Scan for the cell matching the given text and deliver its [x, y] coordinate at center. 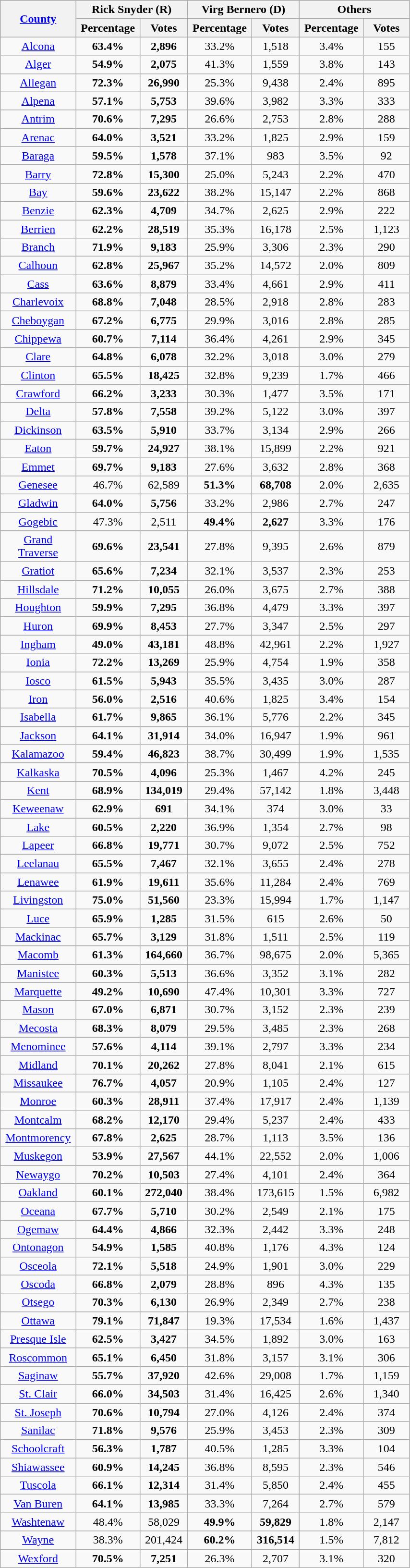
36.1% [220, 717]
1,176 [276, 1248]
32.3% [220, 1229]
St. Clair [38, 1394]
Genesee [38, 485]
272,040 [164, 1193]
92 [386, 156]
1,147 [386, 900]
79.1% [108, 1321]
7,812 [386, 1540]
23.3% [220, 900]
31.5% [220, 919]
Shiawassee [38, 1467]
6,982 [386, 1193]
Missaukee [38, 1083]
143 [386, 64]
3,352 [276, 973]
36.4% [220, 339]
39.2% [220, 412]
5,122 [276, 412]
49.4% [220, 521]
33 [386, 808]
34.7% [220, 210]
7,114 [164, 339]
Mason [38, 1010]
30,499 [276, 754]
2,627 [276, 521]
39.6% [220, 101]
2,797 [276, 1046]
769 [386, 882]
Huron [38, 626]
Calhoun [38, 266]
7,251 [164, 1558]
1,139 [386, 1101]
65.7% [108, 937]
10,794 [164, 1412]
2,147 [386, 1522]
6,871 [164, 1010]
5,513 [164, 973]
8,879 [164, 284]
Manistee [38, 973]
135 [386, 1284]
4,096 [164, 772]
8,453 [164, 626]
3,982 [276, 101]
39.1% [220, 1046]
316,514 [276, 1540]
35.6% [220, 882]
1,559 [276, 64]
Roscommon [38, 1357]
37.4% [220, 1101]
4,126 [276, 1412]
Ogemaw [38, 1229]
98,675 [276, 955]
Tuscola [38, 1485]
6,130 [164, 1302]
1,437 [386, 1321]
28,911 [164, 1101]
283 [386, 302]
Delta [38, 412]
Lenawee [38, 882]
65.1% [108, 1357]
579 [386, 1504]
71,847 [164, 1321]
6,078 [164, 357]
Montcalm [38, 1120]
72.3% [108, 83]
Monroe [38, 1101]
68.2% [108, 1120]
19,611 [164, 882]
35.3% [220, 229]
59.9% [108, 608]
134,019 [164, 790]
5,365 [386, 955]
3,485 [276, 1028]
43,181 [164, 644]
42.6% [220, 1375]
3,129 [164, 937]
28,519 [164, 229]
34.0% [220, 735]
173,615 [276, 1193]
Sanilac [38, 1431]
253 [386, 571]
22,552 [276, 1156]
Alcona [38, 46]
2,753 [276, 119]
38.2% [220, 192]
66.2% [108, 393]
24.9% [220, 1266]
7,234 [164, 571]
38.1% [220, 448]
2,516 [164, 699]
19.3% [220, 1321]
2,079 [164, 1284]
31,914 [164, 735]
60.2% [220, 1540]
Emmet [38, 466]
279 [386, 357]
57.8% [108, 412]
234 [386, 1046]
175 [386, 1211]
16,425 [276, 1394]
26.3% [220, 1558]
282 [386, 973]
1,585 [164, 1248]
68.9% [108, 790]
30.3% [220, 393]
62,589 [164, 485]
27.0% [220, 1412]
7,558 [164, 412]
Lapeer [38, 845]
Ontonagon [38, 1248]
1,354 [276, 827]
7,467 [164, 864]
Menominee [38, 1046]
12,170 [164, 1120]
2,986 [276, 503]
895 [386, 83]
Mackinac [38, 937]
201,424 [164, 1540]
Clinton [38, 375]
127 [386, 1083]
Oceana [38, 1211]
Allegan [38, 83]
Osceola [38, 1266]
309 [386, 1431]
61.5% [108, 681]
70.1% [108, 1065]
32.2% [220, 357]
Saginaw [38, 1375]
47.4% [220, 992]
247 [386, 503]
26.0% [220, 589]
Branch [38, 247]
36.7% [220, 955]
29.5% [220, 1028]
104 [386, 1449]
3,521 [164, 137]
61.9% [108, 882]
38.7% [220, 754]
Eaton [38, 448]
Wayne [38, 1540]
28.7% [220, 1138]
239 [386, 1010]
333 [386, 101]
25,967 [164, 266]
Cheboygan [38, 320]
Gladwin [38, 503]
Rick Snyder (R) [132, 10]
297 [386, 626]
59.5% [108, 156]
63.5% [108, 430]
176 [386, 521]
28.8% [220, 1284]
727 [386, 992]
266 [386, 430]
Keweenaw [38, 808]
2,896 [164, 46]
9,576 [164, 1431]
Chippewa [38, 339]
6,775 [164, 320]
28.5% [220, 302]
56.3% [108, 1449]
50 [386, 919]
455 [386, 1485]
13,985 [164, 1504]
2,349 [276, 1302]
51,560 [164, 900]
Hillsdale [38, 589]
64.8% [108, 357]
37.1% [220, 156]
15,300 [164, 174]
Grand Traverse [38, 547]
320 [386, 1558]
70.2% [108, 1175]
3,152 [276, 1010]
Berrien [38, 229]
67.2% [108, 320]
Crawford [38, 393]
Macomb [38, 955]
Mecosta [38, 1028]
358 [386, 662]
3,435 [276, 681]
29.9% [220, 320]
961 [386, 735]
62.2% [108, 229]
3,453 [276, 1431]
59,829 [276, 1522]
14,245 [164, 1467]
222 [386, 210]
5,710 [164, 1211]
Houghton [38, 608]
1.6% [331, 1321]
9,438 [276, 83]
4,754 [276, 662]
53.9% [108, 1156]
Leelanau [38, 864]
10,690 [164, 992]
66.0% [108, 1394]
411 [386, 284]
Otsego [38, 1302]
3,655 [276, 864]
63.6% [108, 284]
27.7% [220, 626]
7,048 [164, 302]
32.8% [220, 375]
5,776 [276, 717]
466 [386, 375]
72.8% [108, 174]
Alger [38, 64]
15,994 [276, 900]
268 [386, 1028]
1,477 [276, 393]
Antrim [38, 119]
29,008 [276, 1375]
55.7% [108, 1375]
23,622 [164, 192]
119 [386, 937]
Iron [38, 699]
46,823 [164, 754]
1,105 [276, 1083]
5,756 [164, 503]
60.7% [108, 339]
Newaygo [38, 1175]
20.9% [220, 1083]
155 [386, 46]
Lake [38, 827]
72.2% [108, 662]
1,467 [276, 772]
57,142 [276, 790]
5,753 [164, 101]
8,595 [276, 1467]
10,301 [276, 992]
470 [386, 174]
1,518 [276, 46]
62.5% [108, 1339]
71.8% [108, 1431]
33.4% [220, 284]
2,549 [276, 1211]
62.9% [108, 808]
72.1% [108, 1266]
68.8% [108, 302]
27.4% [220, 1175]
34.1% [220, 808]
47.3% [108, 521]
3,306 [276, 247]
17,534 [276, 1321]
70.3% [108, 1302]
9,395 [276, 547]
Marquette [38, 992]
County [38, 19]
65.6% [108, 571]
35.5% [220, 681]
546 [386, 1467]
63.4% [108, 46]
433 [386, 1120]
1,578 [164, 156]
33.3% [220, 1504]
Midland [38, 1065]
38.4% [220, 1193]
12,314 [164, 1485]
49.9% [220, 1522]
Bay [38, 192]
9,072 [276, 845]
Barry [38, 174]
752 [386, 845]
76.7% [108, 1083]
26.6% [220, 119]
Schoolcraft [38, 1449]
Dickinson [38, 430]
67.8% [108, 1138]
68,708 [276, 485]
5,943 [164, 681]
24,927 [164, 448]
7,264 [276, 1504]
36.9% [220, 827]
4,661 [276, 284]
4,261 [276, 339]
8,079 [164, 1028]
35.2% [220, 266]
3,157 [276, 1357]
57.6% [108, 1046]
164,660 [164, 955]
1,535 [386, 754]
5,850 [276, 1485]
124 [386, 1248]
5,910 [164, 430]
60.5% [108, 827]
921 [386, 448]
Kalkaska [38, 772]
248 [386, 1229]
27.6% [220, 466]
896 [276, 1284]
Jackson [38, 735]
Gogebic [38, 521]
57.1% [108, 101]
287 [386, 681]
34.5% [220, 1339]
Virg Bernero (D) [244, 10]
2,635 [386, 485]
1,511 [276, 937]
364 [386, 1175]
Charlevoix [38, 302]
10,055 [164, 589]
26.9% [220, 1302]
68.3% [108, 1028]
Oakland [38, 1193]
Presque Isle [38, 1339]
868 [386, 192]
40.5% [220, 1449]
290 [386, 247]
4,479 [276, 608]
Montmorency [38, 1138]
27,567 [164, 1156]
4,057 [164, 1083]
18,425 [164, 375]
3,427 [164, 1339]
278 [386, 864]
2,075 [164, 64]
983 [276, 156]
98 [386, 827]
2,918 [276, 302]
1,787 [164, 1449]
3,347 [276, 626]
4,709 [164, 210]
36.6% [220, 973]
1,927 [386, 644]
38.3% [108, 1540]
5,518 [164, 1266]
Muskegon [38, 1156]
33.7% [220, 430]
71.2% [108, 589]
Kalamazoo [38, 754]
Livingston [38, 900]
285 [386, 320]
2,220 [164, 827]
46.7% [108, 485]
Benzie [38, 210]
Arenac [38, 137]
229 [386, 1266]
136 [386, 1138]
67.0% [108, 1010]
368 [386, 466]
64.4% [108, 1229]
4.2% [331, 772]
71.9% [108, 247]
69.7% [108, 466]
Washtenaw [38, 1522]
17,917 [276, 1101]
Baraga [38, 156]
1,006 [386, 1156]
159 [386, 137]
163 [386, 1339]
Clare [38, 357]
40.6% [220, 699]
154 [386, 699]
171 [386, 393]
3,018 [276, 357]
306 [386, 1357]
4,101 [276, 1175]
2,707 [276, 1558]
Van Buren [38, 1504]
62.3% [108, 210]
51.3% [220, 485]
Gratiot [38, 571]
66.1% [108, 1485]
16,947 [276, 735]
1,892 [276, 1339]
6,450 [164, 1357]
3,632 [276, 466]
2,511 [164, 521]
Oscoda [38, 1284]
62.8% [108, 266]
20,262 [164, 1065]
238 [386, 1302]
65.9% [108, 919]
41.3% [220, 64]
2,442 [276, 1229]
48.4% [108, 1522]
3,134 [276, 430]
288 [386, 119]
69.9% [108, 626]
809 [386, 266]
37,920 [164, 1375]
56.0% [108, 699]
Iosco [38, 681]
1,901 [276, 1266]
Ionia [38, 662]
St. Joseph [38, 1412]
67.7% [108, 1211]
13,269 [164, 662]
60.9% [108, 1467]
9,239 [276, 375]
4,866 [164, 1229]
58,029 [164, 1522]
Cass [38, 284]
879 [386, 547]
34,503 [164, 1394]
14,572 [276, 266]
388 [386, 589]
49.2% [108, 992]
44.1% [220, 1156]
Kent [38, 790]
30.2% [220, 1211]
75.0% [108, 900]
15,147 [276, 192]
3,448 [386, 790]
3,675 [276, 589]
691 [164, 808]
49.0% [108, 644]
11,284 [276, 882]
3,016 [276, 320]
1,123 [386, 229]
9,865 [164, 717]
Ingham [38, 644]
42,961 [276, 644]
1,159 [386, 1375]
15,899 [276, 448]
61.3% [108, 955]
48.8% [220, 644]
60.1% [108, 1193]
5,237 [276, 1120]
4,114 [164, 1046]
3.8% [331, 64]
Others [354, 10]
Wexford [38, 1558]
69.6% [108, 547]
Isabella [38, 717]
3,537 [276, 571]
1,340 [386, 1394]
8,041 [276, 1065]
26,990 [164, 83]
10,503 [164, 1175]
23,541 [164, 547]
Luce [38, 919]
1,113 [276, 1138]
25.0% [220, 174]
245 [386, 772]
59.4% [108, 754]
Ottawa [38, 1321]
3,233 [164, 393]
40.8% [220, 1248]
16,178 [276, 229]
61.7% [108, 717]
19,771 [164, 845]
59.6% [108, 192]
Alpena [38, 101]
59.7% [108, 448]
5,243 [276, 174]
